Provide the [x, y] coordinate of the cell's center where the given text is located.  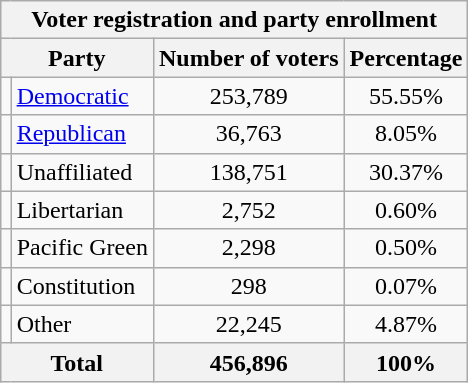
Democratic [82, 96]
36,763 [248, 134]
55.55% [406, 96]
2,298 [248, 248]
Libertarian [82, 210]
0.07% [406, 286]
456,896 [248, 362]
2,752 [248, 210]
30.37% [406, 172]
Unaffiliated [82, 172]
0.50% [406, 248]
Republican [82, 134]
298 [248, 286]
22,245 [248, 324]
Pacific Green [82, 248]
253,789 [248, 96]
Percentage [406, 58]
100% [406, 362]
4.87% [406, 324]
Voter registration and party enrollment [234, 20]
Other [82, 324]
Number of voters [248, 58]
Party [76, 58]
Total [76, 362]
8.05% [406, 134]
Constitution [82, 286]
138,751 [248, 172]
0.60% [406, 210]
